Return the [X, Y] coordinate for the center point of the cell that contains the specified text.  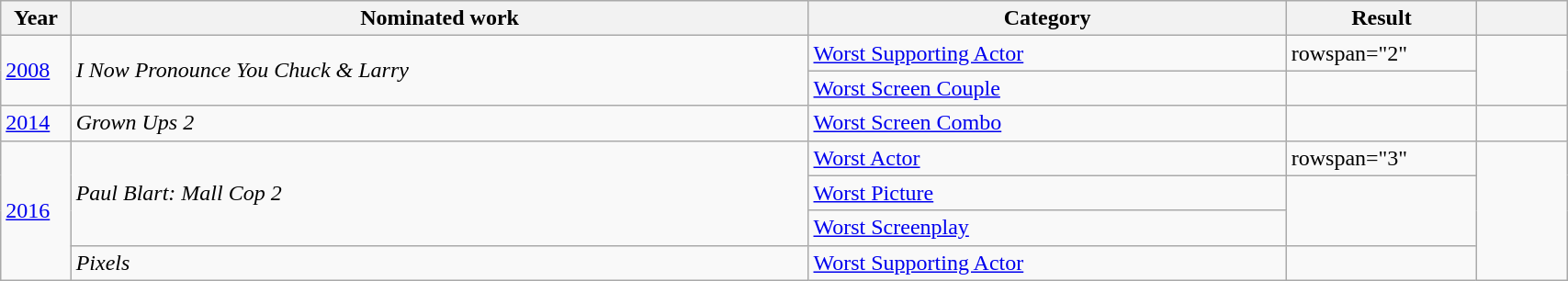
Paul Blart: Mall Cop 2 [439, 193]
Category [1047, 18]
2008 [36, 71]
rowspan="3" [1382, 158]
2016 [36, 210]
Result [1382, 18]
Year [36, 18]
Worst Screen Couple [1047, 88]
Nominated work [439, 18]
2014 [36, 123]
Worst Picture [1047, 193]
I Now Pronounce You Chuck & Larry [439, 71]
Worst Actor [1047, 158]
rowspan="2" [1382, 53]
Worst Screenplay [1047, 228]
Pixels [439, 263]
Worst Screen Combo [1047, 123]
Grown Ups 2 [439, 123]
